Locate the cell with the specified text and output its (X, Y) center coordinate. 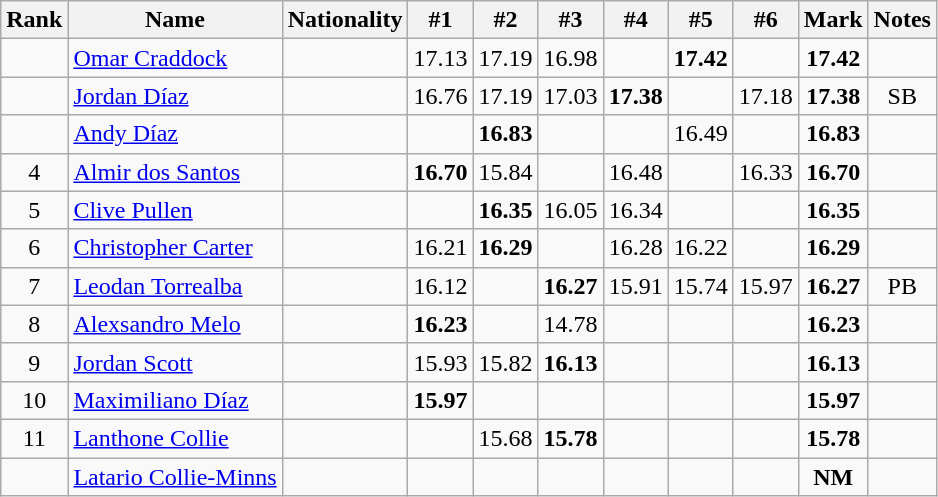
7 (34, 286)
15.84 (506, 172)
16.33 (766, 172)
4 (34, 172)
PB (902, 286)
Omar Craddock (175, 58)
16.98 (570, 58)
Christopher Carter (175, 248)
9 (34, 362)
17.03 (570, 96)
Maximiliano Díaz (175, 400)
15.82 (506, 362)
14.78 (570, 324)
Rank (34, 20)
16.28 (636, 248)
17.18 (766, 96)
Clive Pullen (175, 210)
11 (34, 438)
#1 (440, 20)
5 (34, 210)
Nationality (345, 20)
#2 (506, 20)
16.49 (700, 134)
16.76 (440, 96)
6 (34, 248)
Notes (902, 20)
8 (34, 324)
#3 (570, 20)
16.12 (440, 286)
16.22 (700, 248)
Latario Collie-Minns (175, 477)
Andy Díaz (175, 134)
17.13 (440, 58)
Almir dos Santos (175, 172)
Lanthone Collie (175, 438)
Name (175, 20)
10 (34, 400)
16.05 (570, 210)
15.74 (700, 286)
15.93 (440, 362)
Jordan Díaz (175, 96)
#4 (636, 20)
16.48 (636, 172)
Jordan Scott (175, 362)
#6 (766, 20)
NM (833, 477)
#5 (700, 20)
15.68 (506, 438)
16.34 (636, 210)
16.21 (440, 248)
Leodan Torrealba (175, 286)
Mark (833, 20)
Alexsandro Melo (175, 324)
SB (902, 96)
15.91 (636, 286)
